Capture the cell that displays the provided text and extract its [X, Y] central coordinate. 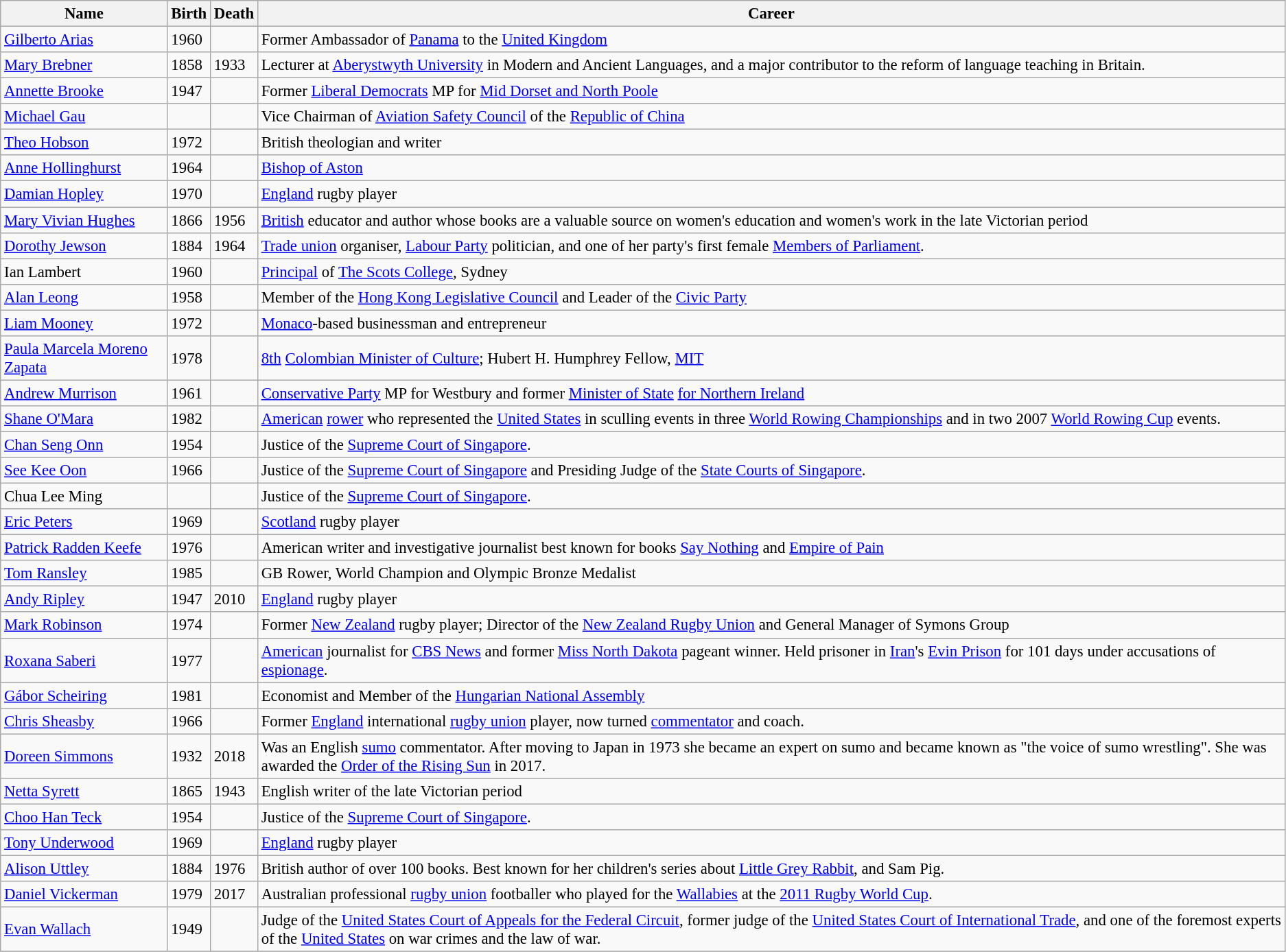
Trade union organiser, Labour Party politician, and one of her party's first female Members of Parliament. [771, 246]
1949 [189, 930]
Lecturer at Aberystwyth University in Modern and Ancient Languages, and a major contributor to the reform of language teaching in Britain. [771, 65]
Mary Vivian Hughes [84, 220]
Vice Chairman of Aviation Safety Council of the Republic of China [771, 117]
2017 [235, 894]
English writer of the late Victorian period [771, 792]
Australian professional rugby union footballer who played for the Wallabies at the 2011 Rugby World Cup. [771, 894]
Name [84, 14]
Damian Hopley [84, 194]
Chris Sheasby [84, 721]
Alison Uttley [84, 868]
Eric Peters [84, 522]
1961 [189, 393]
Doreen Simmons [84, 756]
Former Ambassador of Panama to the United Kingdom [771, 40]
American writer and investigative journalist best known for books Say Nothing and Empire of Pain [771, 548]
Michael Gau [84, 117]
Economist and Member of the Hungarian National Assembly [771, 695]
Principal of The Scots College, Sydney [771, 272]
1982 [189, 419]
Liam Mooney [84, 323]
1956 [235, 220]
1958 [189, 297]
1970 [189, 194]
1932 [189, 756]
Former New Zealand rugby player; Director of the New Zealand Rugby Union and General Manager of Symons Group [771, 626]
Gilberto Arias [84, 40]
Alan Leong [84, 297]
Tom Ransley [84, 573]
Patrick Radden Keefe [84, 548]
Daniel Vickerman [84, 894]
Dorothy Jewson [84, 246]
1866 [189, 220]
Monaco-based businessman and entrepreneur [771, 323]
Andrew Murrison [84, 393]
British author of over 100 books. Best known for her children's series about Little Grey Rabbit, and Sam Pig. [771, 868]
Bishop of Aston [771, 168]
GB Rower, World Champion and Olympic Bronze Medalist [771, 573]
American rower who represented the United States in sculling events in three World Rowing Championships and in two 2007 World Rowing Cup events. [771, 419]
Choo Han Teck [84, 817]
Chan Seng Onn [84, 444]
Birth [189, 14]
Mary Brebner [84, 65]
1933 [235, 65]
Evan Wallach [84, 930]
1979 [189, 894]
Chua Lee Ming [84, 497]
2010 [235, 599]
2018 [235, 756]
Andy Ripley [84, 599]
Conservative Party MP for Westbury and former Minister of State for Northern Ireland [771, 393]
Career [771, 14]
Anne Hollinghurst [84, 168]
Roxana Saberi [84, 660]
Scotland rugby player [771, 522]
1978 [189, 358]
1977 [189, 660]
Theo Hobson [84, 143]
1974 [189, 626]
Tony Underwood [84, 843]
Mark Robinson [84, 626]
1943 [235, 792]
Gábor Scheiring [84, 695]
1985 [189, 573]
British theologian and writer [771, 143]
British educator and author whose books are a valuable source on women's education and women's work in the late Victorian period [771, 220]
Death [235, 14]
Former Liberal Democrats MP for Mid Dorset and North Poole [771, 91]
Member of the Hong Kong Legislative Council and Leader of the Civic Party [771, 297]
Annette Brooke [84, 91]
Paula Marcela Moreno Zapata [84, 358]
Shane O'Mara [84, 419]
Justice of the Supreme Court of Singapore and Presiding Judge of the State Courts of Singapore. [771, 471]
8th Colombian Minister of Culture; Hubert H. Humphrey Fellow, MIT [771, 358]
Ian Lambert [84, 272]
Netta Syrett [84, 792]
1858 [189, 65]
See Kee Oon [84, 471]
Former England international rugby union player, now turned commentator and coach. [771, 721]
1981 [189, 695]
1865 [189, 792]
